Pinpoint the cell where the given text exists, returning its [x, y] midpoint coordinate. 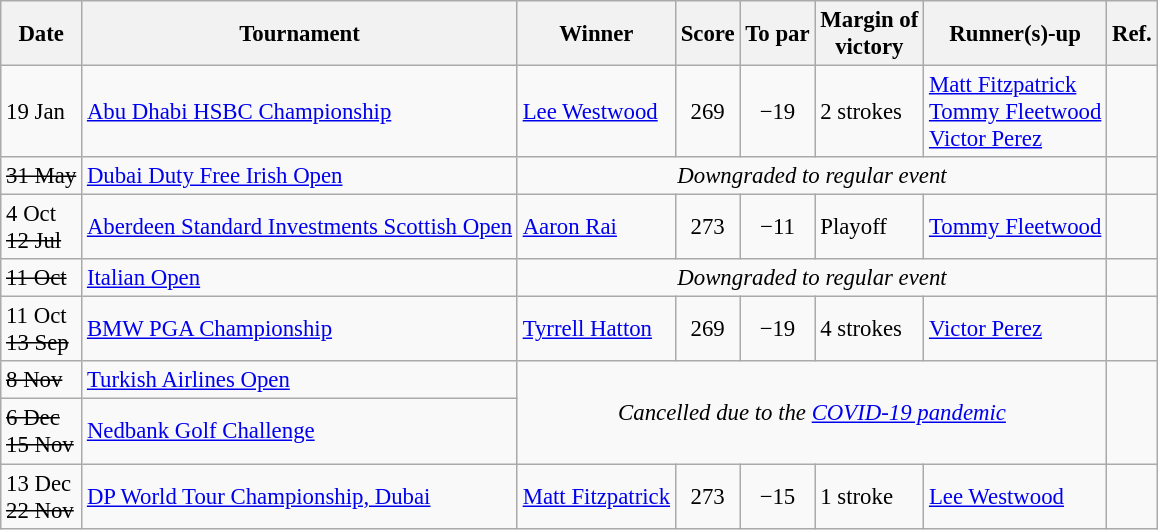
Winner [596, 34]
Turkish Airlines Open [300, 381]
1 stroke [870, 496]
8 Nov [42, 381]
Tournament [300, 34]
−15 [778, 496]
Aaron Rai [596, 228]
13 Dec22 Nov [42, 496]
6 Dec15 Nov [42, 432]
Matt Fitzpatrick [596, 496]
31 May [42, 176]
Tommy Fleetwood [1016, 228]
4 Oct12 Jul [42, 228]
Abu Dhabi HSBC Championship [300, 112]
Aberdeen Standard Investments Scottish Open [300, 228]
Cancelled due to the COVID-19 pandemic [812, 413]
Victor Perez [1016, 330]
To par [778, 34]
Nedbank Golf Challenge [300, 432]
2 strokes [870, 112]
19 Jan [42, 112]
−11 [778, 228]
Score [708, 34]
Dubai Duty Free Irish Open [300, 176]
BMW PGA Championship [300, 330]
Tyrrell Hatton [596, 330]
Playoff [870, 228]
11 Oct [42, 278]
Ref. [1132, 34]
DP World Tour Championship, Dubai [300, 496]
Date [42, 34]
Matt Fitzpatrick Tommy Fleetwood Victor Perez [1016, 112]
Runner(s)-up [1016, 34]
4 strokes [870, 330]
11 Oct13 Sep [42, 330]
Margin ofvictory [870, 34]
Italian Open [300, 278]
